Pinpoint the cell where the given text exists, returning its (x, y) midpoint coordinate. 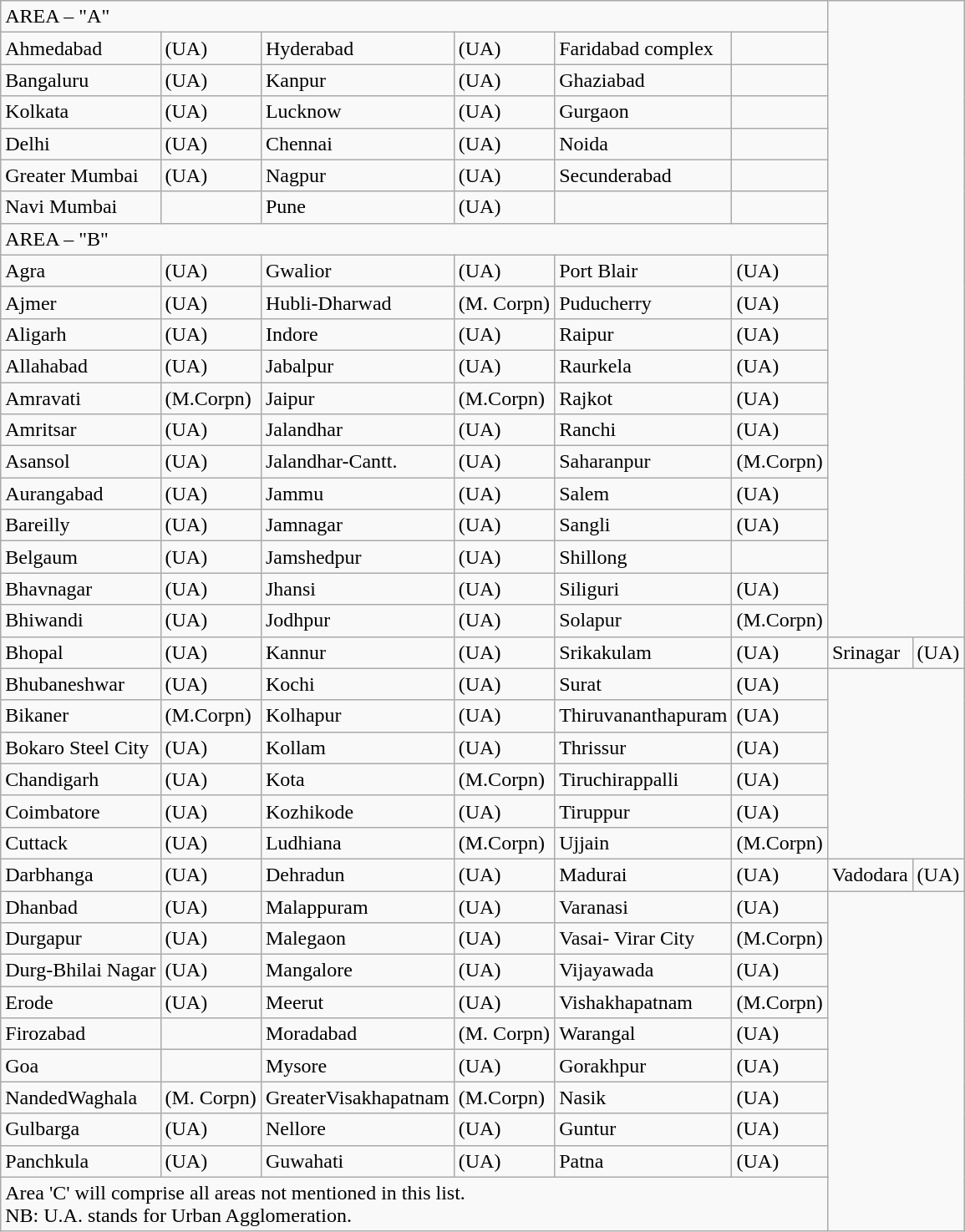
Patna (643, 1161)
Aurangabad (80, 494)
Jamnagar (358, 525)
Solapur (643, 621)
Jabalpur (358, 366)
Madurai (643, 875)
Bhiwandi (80, 621)
Jalandhar (358, 430)
Vijayawada (643, 971)
Greater Mumbai (80, 175)
Guntur (643, 1129)
Tiruchirappalli (643, 779)
Tiruppur (643, 811)
Jamshedpur (358, 557)
Goa (80, 1066)
Bhopal (80, 652)
Lucknow (358, 112)
Ludhiana (358, 843)
Bangaluru (80, 80)
NandedWaghala (80, 1098)
Moradabad (358, 1034)
Ajmer (80, 302)
Bokaro Steel City (80, 748)
Jaipur (358, 398)
Warangal (643, 1034)
AREA – "A" (414, 17)
Asansol (80, 462)
Jodhpur (358, 621)
Jammu (358, 494)
Amritsar (80, 430)
Shillong (643, 557)
Malappuram (358, 906)
Coimbatore (80, 811)
Amravati (80, 398)
Mysore (358, 1066)
Guwahati (358, 1161)
Firozabad (80, 1034)
Gorakhpur (643, 1066)
Raipur (643, 334)
Raurkela (643, 366)
Port Blair (643, 271)
Rajkot (643, 398)
Dhanbad (80, 906)
Kota (358, 779)
Erode (80, 1002)
Gwalior (358, 271)
Jhansi (358, 589)
Durgapur (80, 939)
Hubli-Dharwad (358, 302)
Malegaon (358, 939)
Nellore (358, 1129)
Kollam (358, 748)
Navi Mumbai (80, 207)
Vishakhapatnam (643, 1002)
Noida (643, 144)
Varanasi (643, 906)
Area 'C' will comprise all areas not mentioned in this list.NB: U.A. stands for Urban Agglomeration. (414, 1204)
Belgaum (80, 557)
Delhi (80, 144)
Mangalore (358, 971)
Panchkula (80, 1161)
Srinagar (870, 652)
Kochi (358, 684)
Bareilly (80, 525)
Dehradun (358, 875)
Cuttack (80, 843)
Thiruvananthapuram (643, 716)
Kolkata (80, 112)
Ahmedabad (80, 48)
Ranchi (643, 430)
Ghaziabad (643, 80)
Chennai (358, 144)
Meerut (358, 1002)
Durg-Bhilai Nagar (80, 971)
Indore (358, 334)
GreaterVisakhapatnam (358, 1098)
Chandigarh (80, 779)
Sangli (643, 525)
Srikakulam (643, 652)
Surat (643, 684)
Gurgaon (643, 112)
Kannur (358, 652)
Puducherry (643, 302)
Agra (80, 271)
AREA – "B" (414, 239)
Vadodara (870, 875)
Allahabad (80, 366)
Ujjain (643, 843)
Thrissur (643, 748)
Bhavnagar (80, 589)
Kanpur (358, 80)
Jalandhar-Cantt. (358, 462)
Faridabad complex (643, 48)
Bikaner (80, 716)
Hyderabad (358, 48)
Kolhapur (358, 716)
Aligarh (80, 334)
Siliguri (643, 589)
Kozhikode (358, 811)
Nagpur (358, 175)
Pune (358, 207)
Darbhanga (80, 875)
Vasai- Virar City (643, 939)
Gulbarga (80, 1129)
Nasik (643, 1098)
Saharanpur (643, 462)
Salem (643, 494)
Secunderabad (643, 175)
Bhubaneshwar (80, 684)
